Return the [X, Y] coordinate for the center point of the cell that contains the specified text.  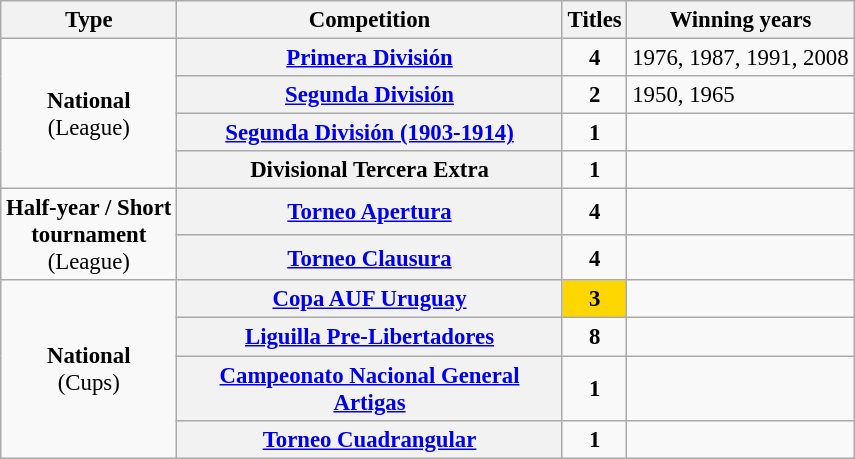
Half-year / Shorttournament(League) [89, 235]
Titles [594, 20]
1950, 1965 [740, 95]
National(League) [89, 114]
Competition [370, 20]
Type [89, 20]
Segunda División (1903-1914) [370, 133]
1976, 1987, 1991, 2008 [740, 58]
8 [594, 337]
Torneo Apertura [370, 212]
Divisional Tercera Extra [370, 170]
2 [594, 95]
Primera División [370, 58]
Liguilla Pre-Libertadores [370, 337]
Winning years [740, 20]
National(Cups) [89, 368]
Torneo Cuadrangular [370, 439]
Torneo Clausura [370, 258]
Copa AUF Uruguay [370, 299]
3 [594, 299]
Campeonato Nacional General Artigas [370, 388]
Segunda División [370, 95]
